For the text-containing cell, return its midpoint in (X, Y) coordinate format. 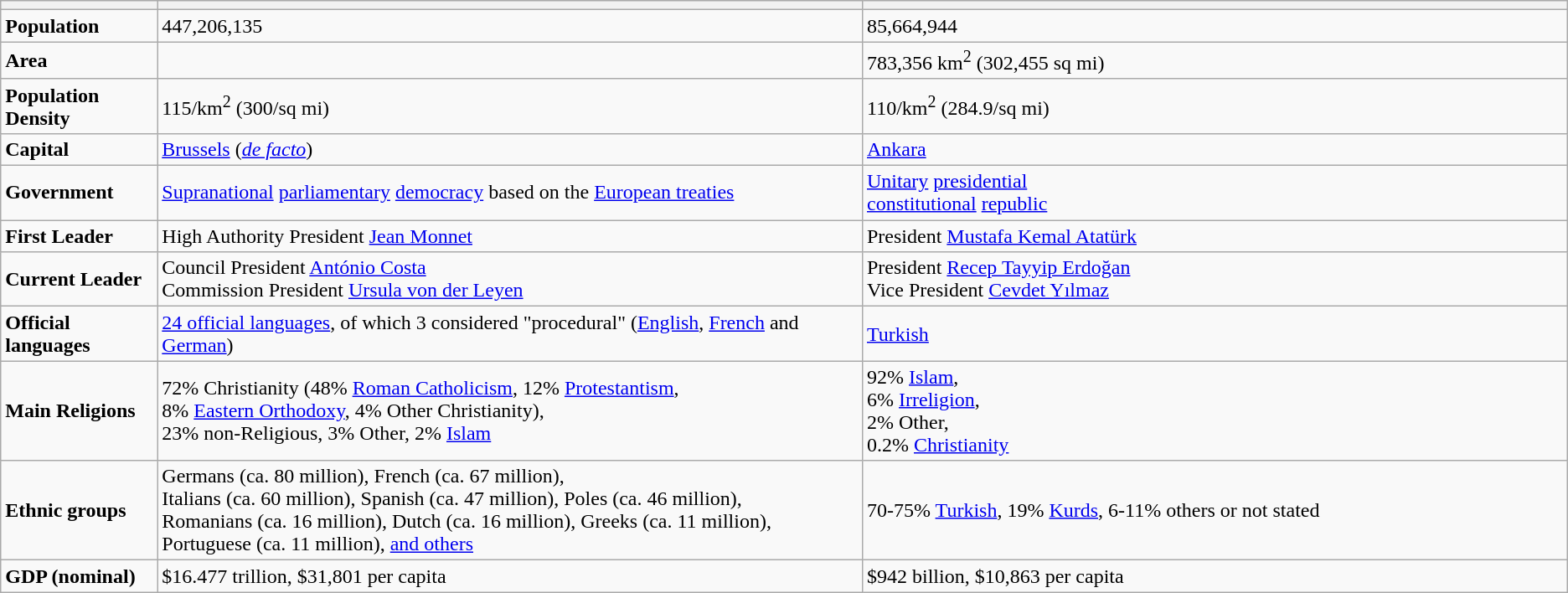
$942 billion, $10,863 per capita (1215, 576)
Council President António CostaCommission President Ursula von der Leyen (510, 280)
85,664,944 (1215, 26)
110/km2 (284.9/sq mi) (1215, 106)
Government (79, 193)
Main Religions (79, 410)
72% Christianity (48% Roman Catholicism, 12% Protestantism, 8% Eastern Orthodoxy, 4% Other Christianity), 23% non-Religious, 3% Other, 2% Islam (510, 410)
President Recep Tayyip ErdoğanVice President Cevdet Yılmaz (1215, 280)
Ankara (1215, 149)
Ethnic groups (79, 511)
Capital (79, 149)
24 official languages, of which 3 considered "procedural" (English, French and German) (510, 333)
Brussels (de facto) (510, 149)
Population (79, 26)
$16.477 trillion, $31,801 per capita (510, 576)
Official languages (79, 333)
783,356 km2 (302,455 sq mi) (1215, 60)
Population Density (79, 106)
Supranational parliamentary democracy based on the European treaties (510, 193)
First Leader (79, 236)
GDP (nominal) (79, 576)
92% Islam, 6% Irreligion, 2% Other, 0.2% Christianity (1215, 410)
President Mustafa Kemal Atatürk (1215, 236)
447,206,135 (510, 26)
High Authority President Jean Monnet (510, 236)
Current Leader (79, 280)
Unitary presidentialconstitutional republic (1215, 193)
Turkish (1215, 333)
Area (79, 60)
70-75% Turkish, 19% Kurds, 6-11% others or not stated (1215, 511)
115/km2 (300/sq mi) (510, 106)
